Detect which cell encompasses the target text, then output its [x, y] center coordinate. 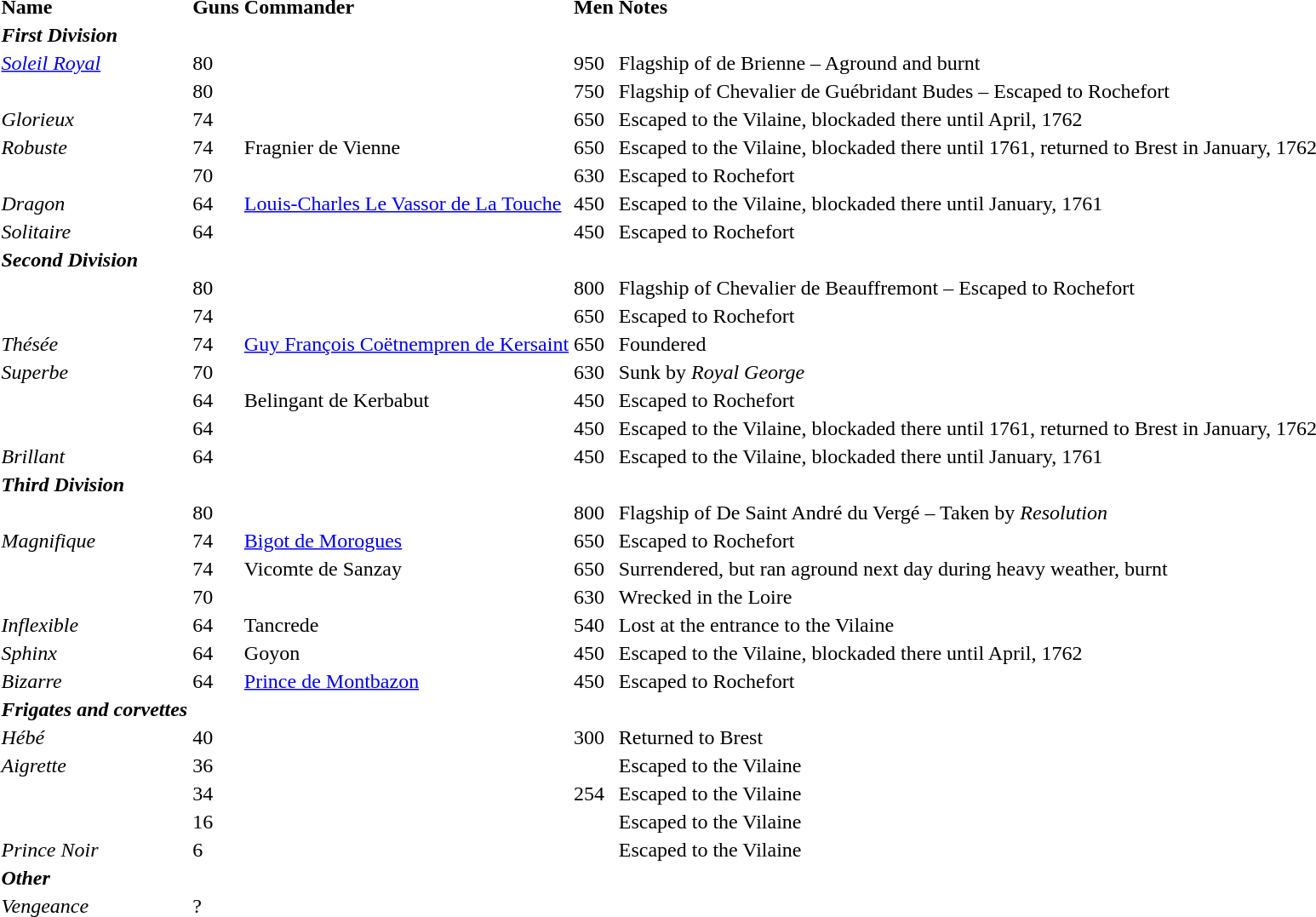
Second Division [94, 260]
Vicomte de Sanzay [406, 569]
Third Division [94, 484]
Superbe [94, 372]
Other [94, 878]
Fragnier de Vienne [406, 147]
Guy François Coëtnempren de Kersaint [406, 344]
40 [216, 737]
Bizarre [94, 681]
Magnifique [94, 541]
Prince Noir [94, 850]
36 [216, 765]
Belingant de Kerbabut [406, 400]
300 [594, 737]
Dragon [94, 203]
254 [594, 794]
Bigot de Morogues [406, 541]
Sphinx [94, 653]
Louis-Charles Le Vassor de La Touche [406, 203]
Solitaire [94, 232]
Frigates and corvettes [94, 709]
Soleil Royal [94, 63]
Hébé [94, 737]
950 [594, 63]
Thésée [94, 344]
Robuste [94, 147]
6 [216, 850]
16 [216, 822]
Glorieux [94, 119]
First Division [94, 35]
Inflexible [94, 625]
Aigrette [94, 765]
34 [216, 794]
540 [594, 625]
Prince de Montbazon [406, 681]
Goyon [406, 653]
750 [594, 91]
Brillant [94, 456]
Tancrede [406, 625]
